Output the [x, y] coordinate of the center of the cell containing the given text.  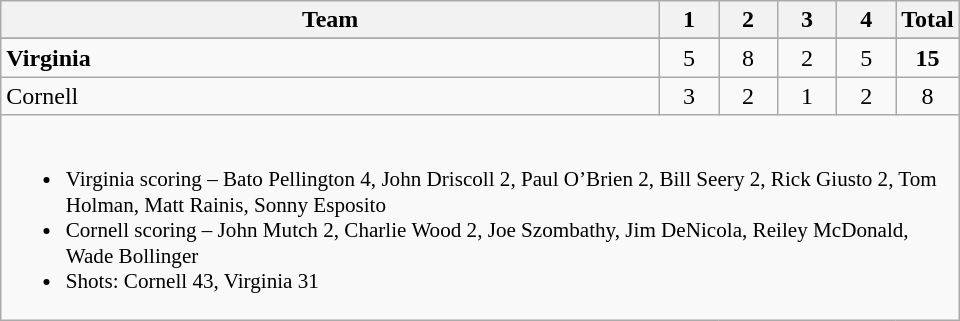
Total [928, 20]
15 [928, 58]
4 [866, 20]
Virginia [330, 58]
Team [330, 20]
Cornell [330, 96]
